Capture the cell that displays the provided text and extract its [X, Y] central coordinate. 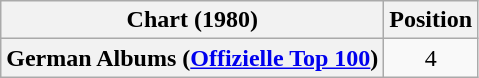
4 [431, 58]
Position [431, 20]
Chart (1980) [192, 20]
German Albums (Offizielle Top 100) [192, 58]
